For the text-containing cell, return its midpoint in [X, Y] coordinate format. 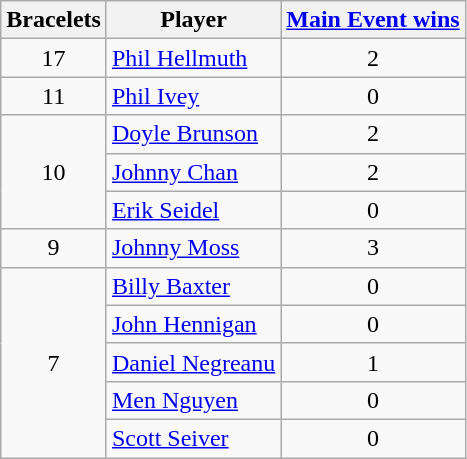
John Hennigan [193, 324]
Scott Seiver [193, 438]
Erik Seidel [193, 210]
Main Event wins [373, 20]
Player [193, 20]
Johnny Chan [193, 172]
1 [373, 362]
Daniel Negreanu [193, 362]
Bracelets [54, 20]
Johnny Moss [193, 248]
9 [54, 248]
17 [54, 58]
Billy Baxter [193, 286]
Phil Ivey [193, 96]
7 [54, 362]
Men Nguyen [193, 400]
Phil Hellmuth [193, 58]
10 [54, 172]
3 [373, 248]
11 [54, 96]
Doyle Brunson [193, 134]
